Provide the [x, y] coordinate of the cell's center where the given text is located.  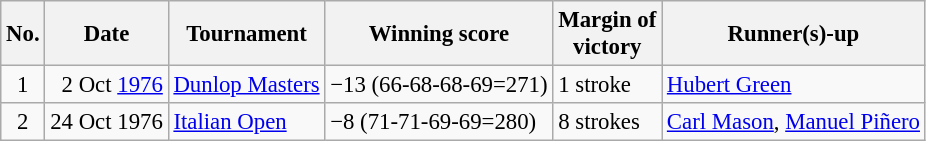
−13 (66-68-68-69=271) [439, 85]
Hubert Green [794, 85]
No. [23, 34]
Carl Mason, Manuel Piñero [794, 122]
Tournament [246, 34]
24 Oct 1976 [106, 122]
1 stroke [608, 85]
1 [23, 85]
Dunlop Masters [246, 85]
Margin ofvictory [608, 34]
2 [23, 122]
8 strokes [608, 122]
−8 (71-71-69-69=280) [439, 122]
Date [106, 34]
Italian Open [246, 122]
Winning score [439, 34]
Runner(s)-up [794, 34]
2 Oct 1976 [106, 85]
